Capture the cell that displays the provided text and extract its [X, Y] central coordinate. 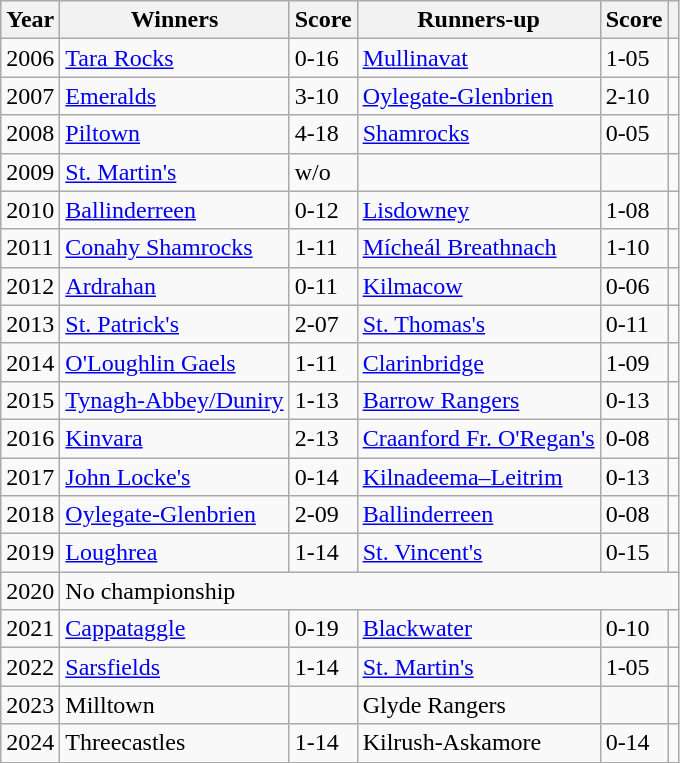
2012 [30, 286]
Kilnadeema–Leitrim [478, 477]
0-06 [634, 286]
1-13 [323, 400]
Milltown [174, 705]
St. Patrick's [174, 324]
Clarinbridge [478, 362]
2013 [30, 324]
2011 [30, 248]
0-19 [323, 629]
Blackwater [478, 629]
Sarsfields [174, 667]
Winners [174, 20]
Tara Rocks [174, 58]
1-09 [634, 362]
2014 [30, 362]
3-10 [323, 96]
2023 [30, 705]
4-18 [323, 134]
2006 [30, 58]
O'Loughlin Gaels [174, 362]
0-16 [323, 58]
2022 [30, 667]
Kilmacow [478, 286]
2015 [30, 400]
Emeralds [174, 96]
Loughrea [174, 553]
Ardrahan [174, 286]
No championship [370, 591]
2-10 [634, 96]
Mícheál Breathnach [478, 248]
St. Vincent's [478, 553]
Mullinavat [478, 58]
2-13 [323, 438]
Runners-up [478, 20]
2007 [30, 96]
Lisdowney [478, 210]
1-08 [634, 210]
2010 [30, 210]
2018 [30, 515]
2-09 [323, 515]
2009 [30, 172]
Kilrush-Askamore [478, 743]
0-15 [634, 553]
Kinvara [174, 438]
St. Thomas's [478, 324]
Threecastles [174, 743]
0-05 [634, 134]
0-12 [323, 210]
Glyde Rangers [478, 705]
w/o [323, 172]
2-07 [323, 324]
Barrow Rangers [478, 400]
Year [30, 20]
Craanford Fr. O'Regan's [478, 438]
0-10 [634, 629]
Cappataggle [174, 629]
2020 [30, 591]
2017 [30, 477]
John Locke's [174, 477]
Tynagh-Abbey/Duniry [174, 400]
Piltown [174, 134]
Shamrocks [478, 134]
2021 [30, 629]
Conahy Shamrocks [174, 248]
2024 [30, 743]
2019 [30, 553]
2008 [30, 134]
2016 [30, 438]
1-10 [634, 248]
